Detect which cell encompasses the target text, then output its (X, Y) center coordinate. 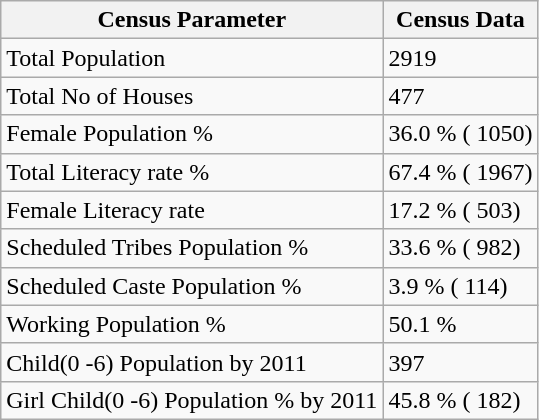
Scheduled Caste Population % (192, 286)
33.6 % ( 982) (460, 248)
17.2 % ( 503) (460, 210)
Working Population % (192, 324)
397 (460, 362)
Census Parameter (192, 20)
36.0 % ( 1050) (460, 134)
Female Literacy rate (192, 210)
Female Population % (192, 134)
Girl Child(0 -6) Population % by 2011 (192, 400)
45.8 % ( 182) (460, 400)
Child(0 -6) Population by 2011 (192, 362)
67.4 % ( 1967) (460, 172)
Total Literacy rate % (192, 172)
Total Population (192, 58)
50.1 % (460, 324)
Total No of Houses (192, 96)
477 (460, 96)
Census Data (460, 20)
3.9 % ( 114) (460, 286)
Scheduled Tribes Population % (192, 248)
2919 (460, 58)
